Locate the cell with the specified text and output its [x, y] center coordinate. 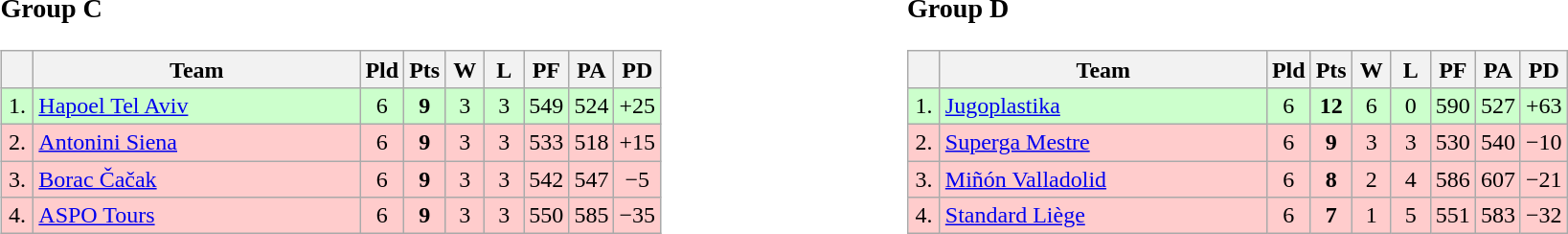
−5 [638, 179]
+63 [1544, 105]
−10 [1544, 143]
Hapoel Tel Aviv [197, 105]
533 [546, 143]
607 [1498, 179]
0 [1410, 105]
518 [592, 143]
547 [592, 179]
527 [1498, 105]
549 [546, 105]
550 [546, 216]
5 [1410, 216]
542 [546, 179]
Standard Liège [1103, 216]
586 [1452, 179]
590 [1452, 105]
8 [1331, 179]
Miñón Valladolid [1103, 179]
583 [1498, 216]
−21 [1544, 179]
551 [1452, 216]
−32 [1544, 216]
524 [592, 105]
12 [1331, 105]
−35 [638, 216]
2 [1372, 179]
530 [1452, 143]
7 [1331, 216]
Antonini Siena [197, 143]
Borac Čačak [197, 179]
+25 [638, 105]
4 [1410, 179]
Superga Mestre [1103, 143]
540 [1498, 143]
ASPO Tours [197, 216]
Jugoplastika [1103, 105]
+15 [638, 143]
585 [592, 216]
1 [1372, 216]
